Search for the cell housing the specified text and yield its [x, y] center coordinate. 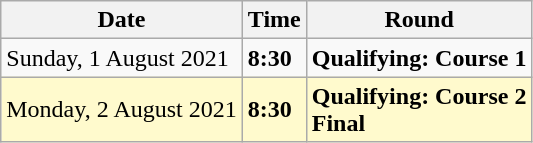
Sunday, 1 August 2021 [122, 58]
Qualifying: Course 1 [419, 58]
Monday, 2 August 2021 [122, 110]
Round [419, 20]
Date [122, 20]
Time [274, 20]
Qualifying: Course 2Final [419, 110]
